Determine the [x, y] coordinate at the center of the cell enclosing the given text.  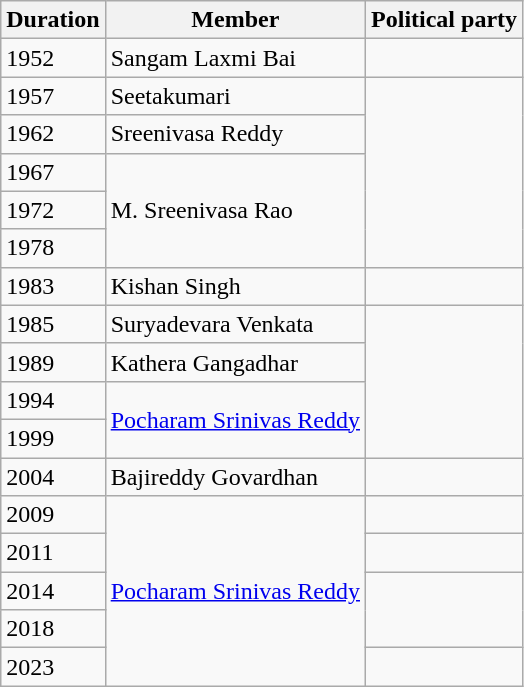
2018 [53, 629]
1957 [53, 96]
2023 [53, 667]
Kathera Gangadhar [235, 362]
1989 [53, 362]
1967 [53, 172]
1999 [53, 438]
2011 [53, 553]
1985 [53, 324]
Seetakumari [235, 96]
Kishan Singh [235, 286]
1972 [53, 210]
Sreenivasa Reddy [235, 134]
1994 [53, 400]
Member [235, 20]
2009 [53, 515]
1962 [53, 134]
M. Sreenivasa Rao [235, 210]
1978 [53, 248]
Bajireddy Govardhan [235, 477]
Duration [53, 20]
2004 [53, 477]
Suryadevara Venkata [235, 324]
2014 [53, 591]
1952 [53, 58]
Political party [444, 20]
1983 [53, 286]
Sangam Laxmi Bai [235, 58]
